Pinpoint the cell where the given text exists, returning its [x, y] midpoint coordinate. 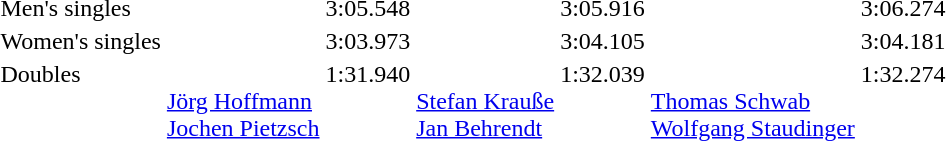
3:04.105 [603, 41]
3:03.973 [368, 41]
